Return the (X, Y) coordinate for the center point of the cell that contains the specified text.  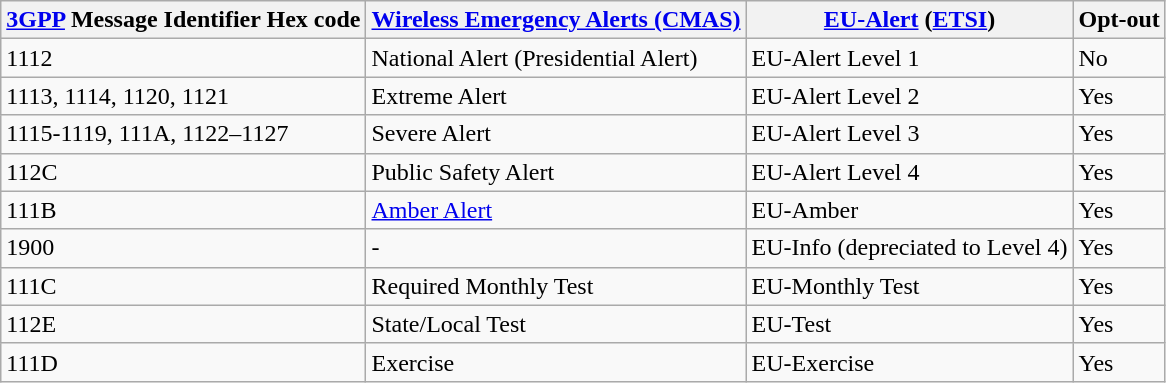
111D (184, 362)
National Alert (Presidential Alert) (556, 58)
Extreme Alert (556, 96)
EU-Info (depreciated to Level 4) (910, 248)
Required Monthly Test (556, 286)
112C (184, 172)
Severe Alert (556, 134)
State/Local Test (556, 324)
EU-Alert Level 4 (910, 172)
EU-Test (910, 324)
EU-Amber (910, 210)
112E (184, 324)
Amber Alert (556, 210)
111C (184, 286)
Opt-out (1119, 20)
EU-Exercise (910, 362)
111B (184, 210)
- (556, 248)
1113, 1114, 1120, 1121 (184, 96)
No (1119, 58)
Exercise (556, 362)
1900 (184, 248)
EU-Alert (ETSI) (910, 20)
3GPP Message Identifier Hex code (184, 20)
Public Safety Alert (556, 172)
EU-Alert Level 2 (910, 96)
1112 (184, 58)
Wireless Emergency Alerts (CMAS) (556, 20)
EU-Alert Level 1 (910, 58)
1115-1119, 111A, 1122–1127 (184, 134)
EU-Monthly Test (910, 286)
EU-Alert Level 3 (910, 134)
